Locate the cell with the specified text and output its [X, Y] center coordinate. 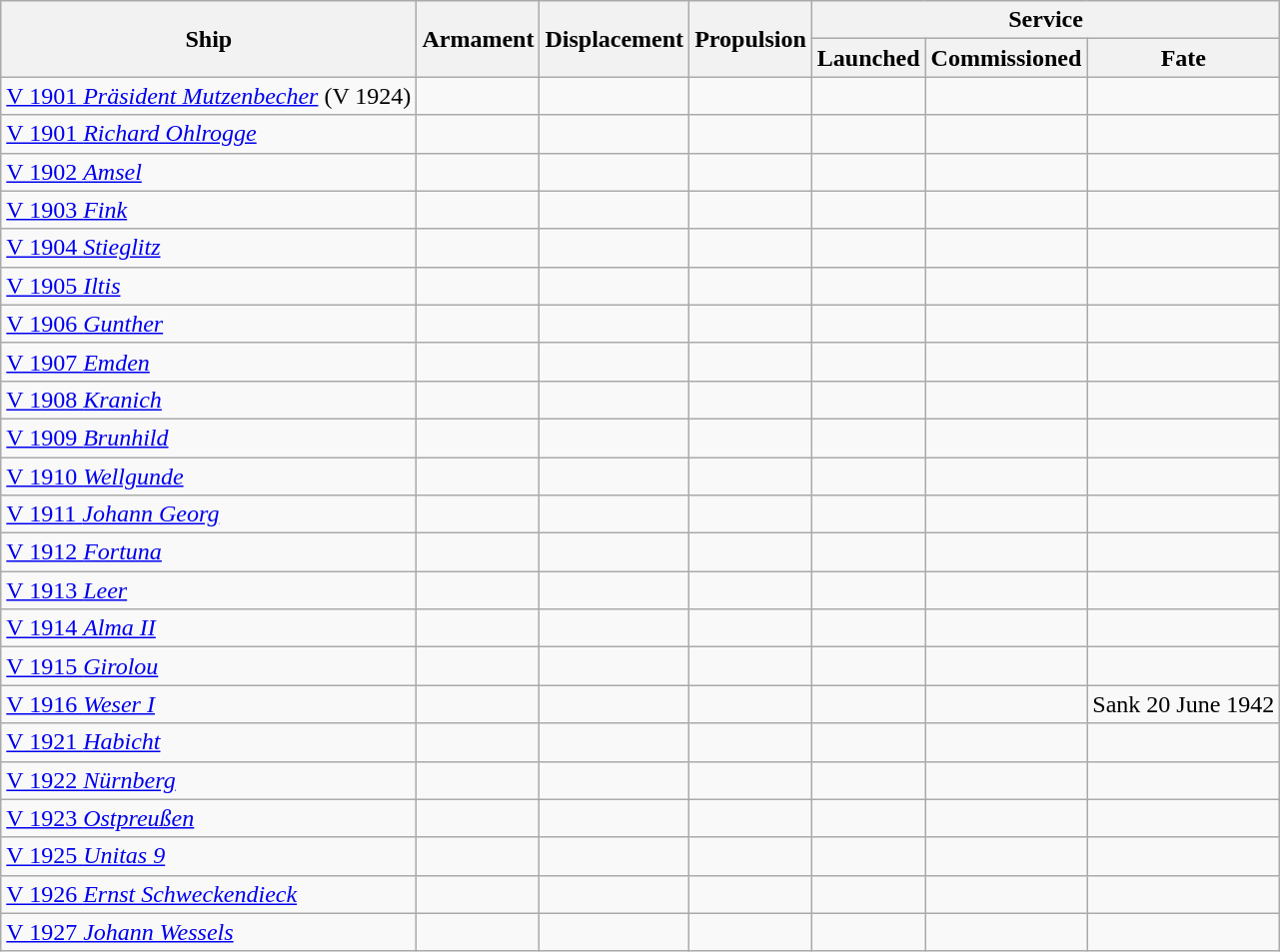
V 1907 Emden [209, 362]
V 1927 Johann Wessels [209, 932]
V 1909 Brunhild [209, 438]
V 1908 Kranich [209, 400]
Ship [209, 39]
V 1916 Weser I [209, 704]
V 1923 Ostpreußen [209, 818]
Armament [478, 39]
V 1921 Habicht [209, 742]
Sank 20 June 1942 [1183, 704]
V 1922 Nürnberg [209, 780]
V 1902 Amsel [209, 172]
Launched [868, 58]
Fate [1183, 58]
Service [1045, 20]
V 1904 Stieglitz [209, 248]
V 1914 Alma II [209, 628]
V 1915 Girolou [209, 666]
V 1905 Iltis [209, 286]
V 1911 Johann Georg [209, 514]
V 1910 Wellgunde [209, 476]
V 1913 Leer [209, 590]
V 1926 Ernst Schweckendieck [209, 894]
V 1901 Richard Ohlrogge [209, 134]
V 1901 Präsident Mutzenbecher (V 1924) [209, 96]
V 1906 Gunther [209, 324]
Commissioned [1006, 58]
Displacement [615, 39]
V 1912 Fortuna [209, 552]
Propulsion [751, 39]
V 1903 Fink [209, 210]
V 1925 Unitas 9 [209, 856]
